Output the [X, Y] coordinate of the center of the cell containing the given text.  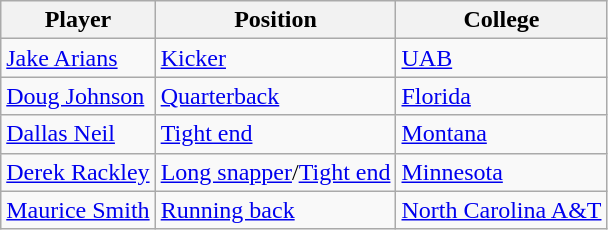
Kicker [276, 58]
UAB [502, 58]
College [502, 20]
Derek Rackley [78, 172]
Florida [502, 96]
Long snapper/Tight end [276, 172]
Tight end [276, 134]
Jake Arians [78, 58]
Montana [502, 134]
North Carolina A&T [502, 210]
Player [78, 20]
Position [276, 20]
Doug Johnson [78, 96]
Dallas Neil [78, 134]
Minnesota [502, 172]
Running back [276, 210]
Quarterback [276, 96]
Maurice Smith [78, 210]
